Detect which cell encompasses the target text, then output its (X, Y) center coordinate. 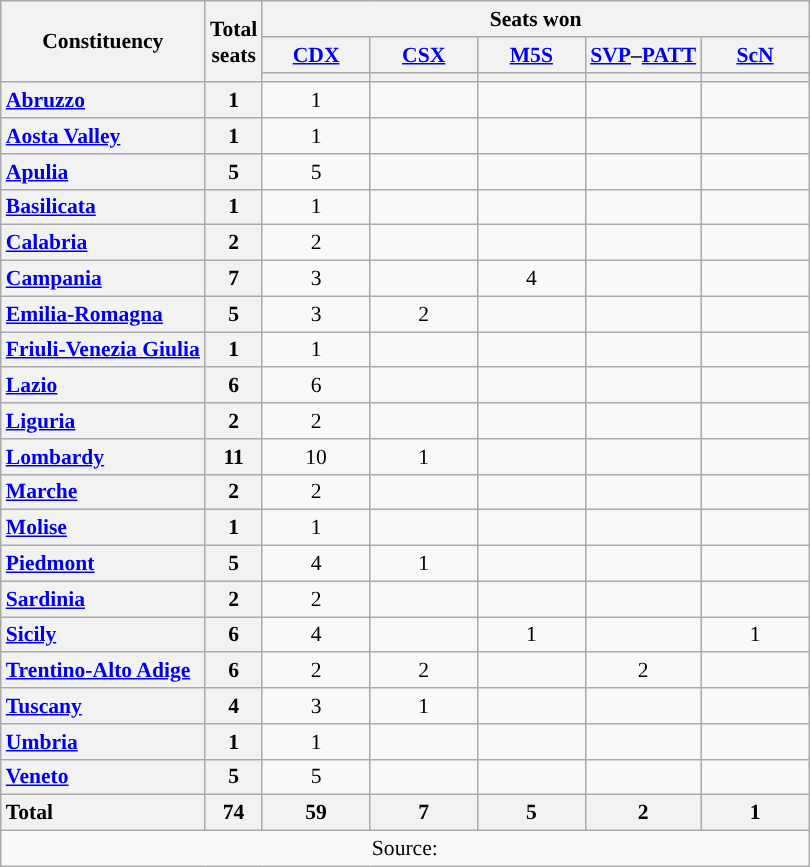
74 (234, 813)
CSX (424, 55)
Calabria (103, 243)
SVP–PATT (643, 55)
Piedmont (103, 564)
Basilicata (103, 207)
M5S (532, 55)
Source: (405, 849)
Marche (103, 492)
CDX (316, 55)
59 (316, 813)
Campania (103, 279)
Veneto (103, 777)
Apulia (103, 172)
Sicily (103, 635)
Emilia-Romagna (103, 314)
Molise (103, 528)
Seats won (536, 19)
Liguria (103, 421)
Lombardy (103, 457)
Total (103, 813)
10 (316, 457)
Trentino-Alto Adige (103, 671)
Tuscany (103, 706)
Friuli-Venezia Giulia (103, 350)
Totalseats (234, 42)
Abruzzo (103, 101)
Sardinia (103, 599)
Lazio (103, 386)
11 (234, 457)
Constituency (103, 42)
ScN (755, 55)
Umbria (103, 742)
Aosta Valley (103, 136)
